Determine the (x, y) coordinate at the center of the cell enclosing the given text.  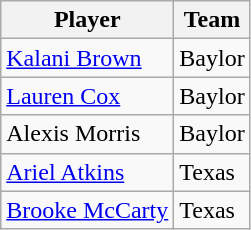
Ariel Atkins (88, 172)
Brooke McCarty (88, 210)
Team (212, 20)
Alexis Morris (88, 134)
Lauren Cox (88, 96)
Player (88, 20)
Kalani Brown (88, 58)
